Extract the [x, y] coordinate from the center of the cell holding the provided text.  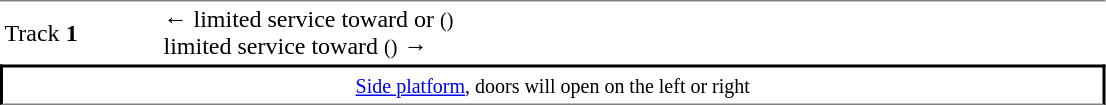
Side platform, doors will open on the left or right [553, 84]
Track 1 [80, 32]
← limited service toward or () limited service toward () → [632, 32]
